Search for the cell housing the specified text and yield its [X, Y] center coordinate. 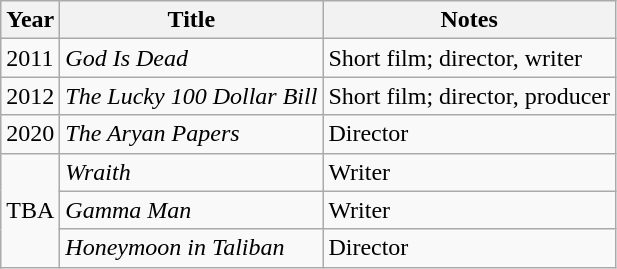
TBA [30, 210]
Gamma Man [192, 210]
Honeymoon in Taliban [192, 248]
2020 [30, 134]
Title [192, 20]
Short film; director, producer [470, 96]
The Aryan Papers [192, 134]
God Is Dead [192, 58]
Wraith [192, 172]
The Lucky 100 Dollar Bill [192, 96]
Notes [470, 20]
Short film; director, writer [470, 58]
2012 [30, 96]
Year [30, 20]
2011 [30, 58]
